Detect which cell encompasses the target text, then output its (X, Y) center coordinate. 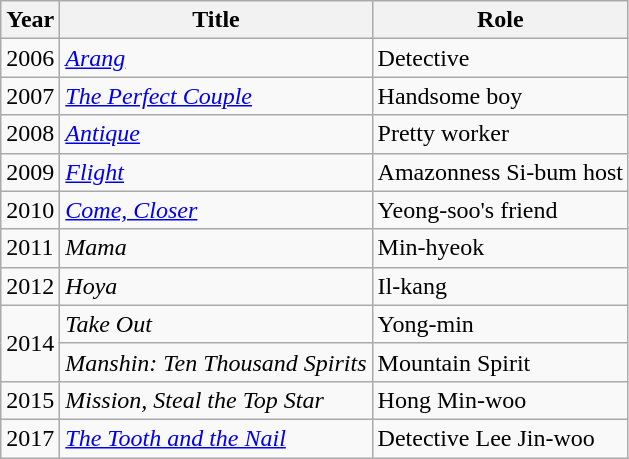
2011 (30, 248)
2010 (30, 210)
Hong Min-woo (500, 400)
2015 (30, 400)
Il-kang (500, 286)
2008 (30, 134)
Manshin: Ten Thousand Spirits (216, 362)
Take Out (216, 324)
2007 (30, 96)
Pretty worker (500, 134)
Yeong-soo's friend (500, 210)
2012 (30, 286)
Handsome boy (500, 96)
2009 (30, 172)
Mama (216, 248)
Amazonness Si-bum host (500, 172)
Mission, Steal the Top Star (216, 400)
Flight (216, 172)
The Perfect Couple (216, 96)
2014 (30, 343)
Year (30, 20)
Title (216, 20)
Come, Closer (216, 210)
Antique (216, 134)
Arang (216, 58)
Hoya (216, 286)
Role (500, 20)
Detective Lee Jin-woo (500, 438)
The Tooth and the Nail (216, 438)
2017 (30, 438)
Yong-min (500, 324)
Min-hyeok (500, 248)
Mountain Spirit (500, 362)
Detective (500, 58)
2006 (30, 58)
